Determine the (x, y) coordinate at the center of the cell enclosing the given text.  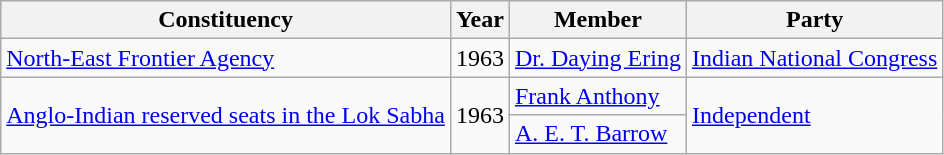
North-East Frontier Agency (226, 58)
Anglo-Indian reserved seats in the Lok Sabha (226, 115)
Independent (814, 115)
Frank Anthony (598, 96)
Indian National Congress (814, 58)
Dr. Daying Ering (598, 58)
Member (598, 20)
Constituency (226, 20)
Year (480, 20)
A. E. T. Barrow (598, 134)
Party (814, 20)
